Return [X, Y] of the center of cell containing provided text 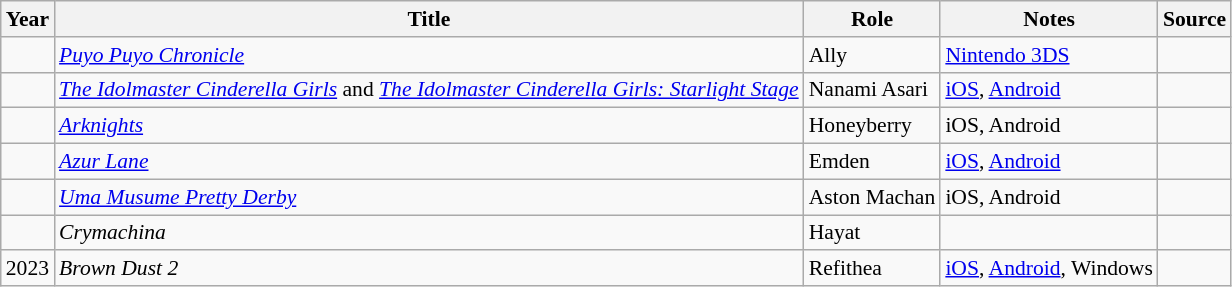
Ally [872, 55]
Uma Musume Pretty Derby [429, 197]
Hayat [872, 233]
Brown Dust 2 [429, 269]
iOS, Android, Windows [1049, 269]
Emden [872, 162]
Role [872, 19]
Arknights [429, 126]
Nanami Asari [872, 90]
Crymachina [429, 233]
2023 [28, 269]
Honeyberry [872, 126]
Aston Machan [872, 197]
Refithea [872, 269]
Nintendo 3DS [1049, 55]
Notes [1049, 19]
Puyo Puyo Chronicle [429, 55]
Title [429, 19]
Azur Lane [429, 162]
Year [28, 19]
Source [1194, 19]
The Idolmaster Cinderella Girls and The Idolmaster Cinderella Girls: Starlight Stage [429, 90]
